Detect which cell encompasses the target text, then output its [X, Y] center coordinate. 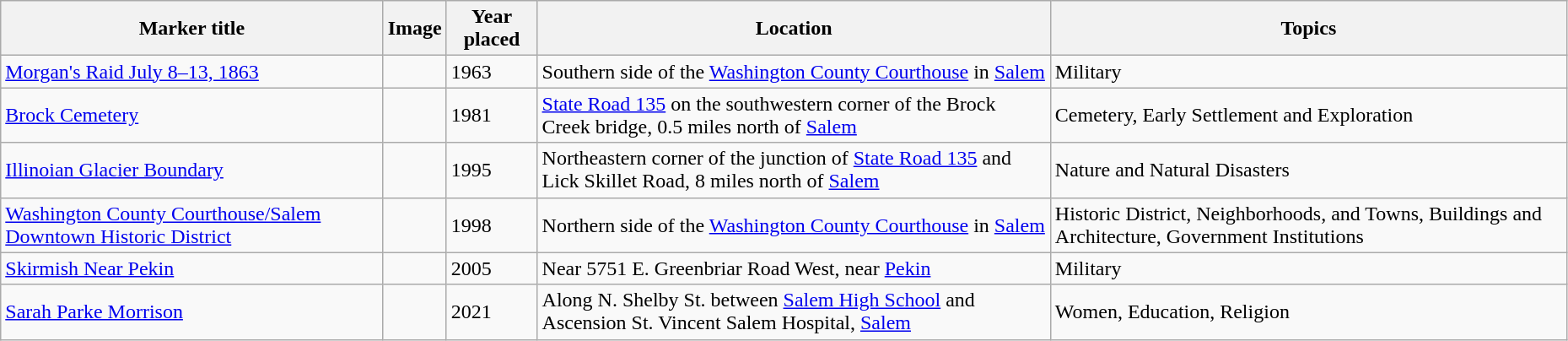
Historic District, Neighborhoods, and Towns, Buildings and Architecture, Government Institutions [1308, 225]
Year placed [492, 29]
Morgan's Raid July 8–13, 1863 [192, 72]
Northern side of the Washington County Courthouse in Salem [794, 225]
Topics [1308, 29]
1998 [492, 225]
Cemetery, Early Settlement and Exploration [1308, 115]
1963 [492, 72]
Southern side of the Washington County Courthouse in Salem [794, 72]
Washington County Courthouse/Salem Downtown Historic District [192, 225]
State Road 135 on the southwestern corner of the Brock Creek bridge, 0.5 miles north of Salem [794, 115]
Northeastern corner of the junction of State Road 135 and Lick Skillet Road, 8 miles north of Salem [794, 170]
Marker title [192, 29]
Nature and Natural Disasters [1308, 170]
Illinoian Glacier Boundary [192, 170]
Brock Cemetery [192, 115]
Skirmish Near Pekin [192, 268]
2005 [492, 268]
Along N. Shelby St. between Salem High School and Ascension St. Vincent Salem Hospital, Salem [794, 312]
Image [415, 29]
Sarah Parke Morrison [192, 312]
2021 [492, 312]
1995 [492, 170]
1981 [492, 115]
Location [794, 29]
Women, Education, Religion [1308, 312]
Near 5751 E. Greenbriar Road West, near Pekin [794, 268]
